Detect which cell encompasses the target text, then output its [x, y] center coordinate. 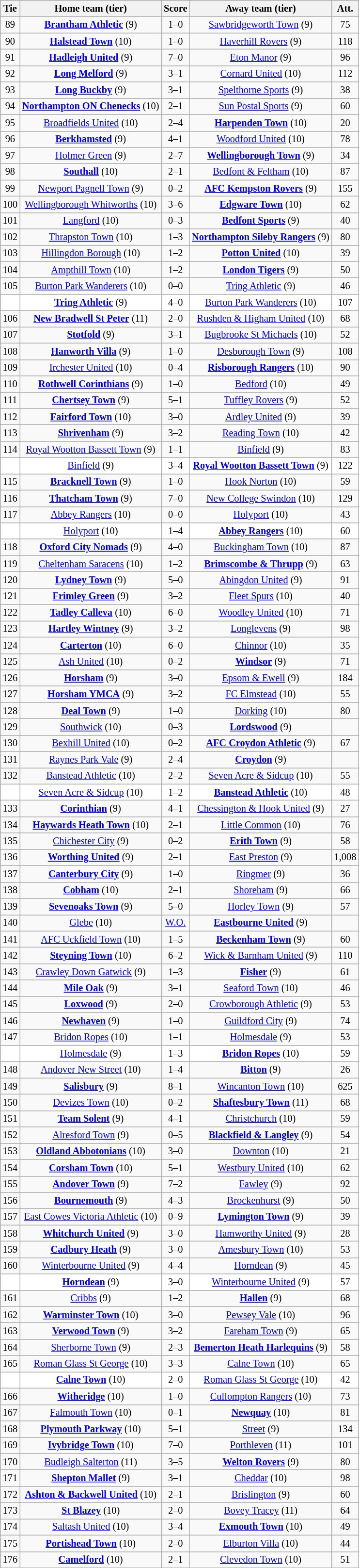
Shepton Mallet (9) [91, 1478]
Northampton Sileby Rangers (9) [261, 237]
143 [10, 972]
170 [10, 1462]
44 [345, 1543]
Buckingham Town (10) [261, 547]
Team Solent (9) [91, 1119]
Corsham Town (10) [91, 1168]
184 [345, 678]
117 [10, 515]
Hadleigh United (9) [91, 57]
Cullompton Rangers (10) [261, 1396]
6–2 [175, 955]
45 [345, 1266]
159 [10, 1249]
156 [10, 1200]
Cornard United (10) [261, 74]
Chinnor (10) [261, 645]
Haywards Heath Town (10) [91, 825]
Lordswood (9) [261, 727]
Desborough Town (9) [261, 351]
176 [10, 1560]
Halstead Town (10) [91, 41]
Horley Town (9) [261, 906]
120 [10, 580]
Long Buckby (9) [91, 90]
144 [10, 988]
21 [345, 1151]
Falmouth Town (10) [91, 1413]
Harpenden Town (10) [261, 123]
East Cowes Victoria Athletic (10) [91, 1217]
111 [10, 400]
Brantham Athletic (9) [91, 25]
Wincanton Town (10) [261, 1086]
67 [345, 743]
Hanworth Villa (9) [91, 351]
Bitton (9) [261, 1070]
Bedford (10) [261, 384]
172 [10, 1494]
Cheltenham Saracens (10) [91, 564]
Shaftesbury Town (11) [261, 1102]
Steyning Town (10) [91, 955]
Wellingborough Town (9) [261, 155]
38 [345, 90]
Ringmer (9) [261, 874]
171 [10, 1478]
76 [345, 825]
158 [10, 1233]
Edgware Town (10) [261, 204]
W.O. [175, 923]
Cribbs (9) [91, 1298]
Sherborne Town (9) [91, 1347]
20 [345, 123]
Abingdon United (9) [261, 580]
AFC Kempston Rovers (9) [261, 188]
Ardley United (9) [261, 417]
0–9 [175, 1217]
106 [10, 319]
Clevedon Town (10) [261, 1560]
Hallen (9) [261, 1298]
Seaford Town (10) [261, 988]
128 [10, 711]
Porthleven (11) [261, 1445]
Tuffley Rovers (9) [261, 400]
148 [10, 1070]
154 [10, 1168]
153 [10, 1151]
147 [10, 1037]
136 [10, 857]
145 [10, 1004]
131 [10, 760]
Cadbury Heath (9) [91, 1249]
Hartley Wintney (9) [91, 629]
Woodford United (10) [261, 139]
Bedfont Sports (9) [261, 221]
New Bradwell St Peter (11) [91, 319]
Hillingdon Borough (10) [91, 253]
1,008 [345, 857]
Woodley United (10) [261, 613]
Crawley Down Gatwick (9) [91, 972]
104 [10, 270]
Irchester United (10) [91, 368]
0–1 [175, 1413]
Bracknell Town (9) [91, 482]
Devizes Town (10) [91, 1102]
Elburton Villa (10) [261, 1543]
8–1 [175, 1086]
27 [345, 809]
100 [10, 204]
Tadley Calleva (10) [91, 613]
63 [345, 564]
Fawley (9) [261, 1184]
Bovey Tracey (11) [261, 1511]
Wick & Barnham United (9) [261, 955]
130 [10, 743]
75 [345, 25]
Berkhamsted (9) [91, 139]
Thrapston Town (10) [91, 237]
102 [10, 237]
Glebe (10) [91, 923]
Spelthorne Sports (9) [261, 90]
Shoreham (9) [261, 890]
Windsor (9) [261, 662]
Ampthill Town (10) [91, 270]
99 [10, 188]
Horsham (9) [91, 678]
Eastbourne United (9) [261, 923]
66 [345, 890]
Cobham (10) [91, 890]
Loxwood (9) [91, 1004]
Haverhill Rovers (9) [261, 41]
Welton Rovers (9) [261, 1462]
Chessington & Hook United (9) [261, 809]
Tie [10, 8]
Fareham Town (9) [261, 1331]
Blackfield & Langley (9) [261, 1135]
51 [345, 1560]
149 [10, 1086]
97 [10, 155]
625 [345, 1086]
Ashton & Backwell United (10) [91, 1494]
Newport Pagnell Town (9) [91, 188]
Epsom & Ewell (9) [261, 678]
2–7 [175, 155]
Sun Postal Sports (9) [261, 106]
152 [10, 1135]
Saltash United (10) [91, 1527]
FC Elmstead (10) [261, 694]
Risborough Rangers (10) [261, 368]
Southwick (10) [91, 727]
Eton Manor (9) [261, 57]
Whitchurch United (9) [91, 1233]
Croydon (9) [261, 760]
151 [10, 1119]
Bexhill United (10) [91, 743]
173 [10, 1511]
Rothwell Corinthians (9) [91, 384]
2–3 [175, 1347]
Beckenham Town (9) [261, 939]
Holmer Green (9) [91, 155]
Thatcham Town (9) [91, 498]
137 [10, 874]
Away team (tier) [261, 8]
174 [10, 1527]
34 [345, 155]
94 [10, 106]
Bugbrooke St Michaels (10) [261, 335]
Score [175, 8]
26 [345, 1070]
Lymington Town (9) [261, 1217]
Southall (10) [91, 172]
93 [10, 90]
89 [10, 25]
New College Swindon (10) [261, 498]
133 [10, 809]
141 [10, 939]
121 [10, 596]
78 [345, 139]
Ash United (10) [91, 662]
Rushden & Higham United (10) [261, 319]
Langford (10) [91, 221]
Alresford Town (9) [91, 1135]
168 [10, 1429]
Portishead Town (10) [91, 1543]
Andover New Street (10) [91, 1070]
127 [10, 694]
3–3 [175, 1364]
Fairford Town (10) [91, 417]
164 [10, 1347]
175 [10, 1543]
Bournemouth (9) [91, 1200]
AFC Croydon Athletic (9) [261, 743]
Verwood Town (9) [91, 1331]
St Blazey (10) [91, 1511]
3–6 [175, 204]
Wellingborough Whitworths (10) [91, 204]
Brockenhurst (9) [261, 1200]
74 [345, 1021]
Home team (tier) [91, 8]
Brislington (9) [261, 1494]
Shrivenham (9) [91, 433]
95 [10, 123]
1–5 [175, 939]
Sevenoaks Town (9) [91, 906]
64 [345, 1511]
Fisher (9) [261, 972]
166 [10, 1396]
Ivybridge Town (10) [91, 1445]
Westbury United (10) [261, 1168]
Northampton ON Chenecks (10) [91, 106]
Hamworthy United (9) [261, 1233]
160 [10, 1266]
2–2 [175, 776]
Erith Town (9) [261, 841]
Street (9) [261, 1429]
132 [10, 776]
150 [10, 1102]
London Tigers (9) [261, 270]
169 [10, 1445]
36 [345, 874]
43 [345, 515]
Camelford (10) [91, 1560]
161 [10, 1298]
Little Common (10) [261, 825]
138 [10, 890]
East Preston (9) [261, 857]
Newhaven (9) [91, 1021]
115 [10, 482]
142 [10, 955]
Bemerton Heath Harlequins (9) [261, 1347]
Oldland Abbotonians (10) [91, 1151]
Deal Town (9) [91, 711]
113 [10, 433]
162 [10, 1315]
Horsham YMCA (9) [91, 694]
Newquay (10) [261, 1413]
Att. [345, 8]
124 [10, 645]
125 [10, 662]
Crowborough Athletic (9) [261, 1004]
140 [10, 923]
Stotfold (9) [91, 335]
Exmouth Town (10) [261, 1527]
Amesbury Town (10) [261, 1249]
116 [10, 498]
4–3 [175, 1200]
Sawbridgeworth Town (9) [261, 25]
105 [10, 286]
83 [345, 449]
Bedfont & Feltham (10) [261, 172]
163 [10, 1331]
Broadfields United (10) [91, 123]
Chichester City (9) [91, 841]
123 [10, 629]
139 [10, 906]
Raynes Park Vale (9) [91, 760]
3–5 [175, 1462]
Dorking (10) [261, 711]
73 [345, 1396]
Reading Town (10) [261, 433]
119 [10, 564]
Budleigh Salterton (11) [91, 1462]
103 [10, 253]
109 [10, 368]
Frimley Green (9) [91, 596]
Downton (10) [261, 1151]
0–5 [175, 1135]
61 [345, 972]
Potton United (10) [261, 253]
126 [10, 678]
146 [10, 1021]
Andover Town (9) [91, 1184]
35 [345, 645]
0–4 [175, 368]
54 [345, 1135]
7–2 [175, 1184]
Witheridge (10) [91, 1396]
Warminster Town (10) [91, 1315]
167 [10, 1413]
Carterton (10) [91, 645]
Brimscombe & Thrupp (9) [261, 564]
Canterbury City (9) [91, 874]
Longlevens (9) [261, 629]
81 [345, 1413]
Long Melford (9) [91, 74]
Worthing United (9) [91, 857]
Plymouth Parkway (10) [91, 1429]
Fleet Spurs (10) [261, 596]
Salisbury (9) [91, 1086]
114 [10, 449]
157 [10, 1217]
Hook Norton (10) [261, 482]
48 [345, 792]
28 [345, 1233]
Pewsey Vale (10) [261, 1315]
Corinthian (9) [91, 809]
Chertsey Town (9) [91, 400]
Mile Oak (9) [91, 988]
Oxford City Nomads (9) [91, 547]
Guildford City (9) [261, 1021]
AFC Uckfield Town (10) [91, 939]
Cheddar (10) [261, 1478]
4–4 [175, 1266]
165 [10, 1364]
135 [10, 841]
Lydney Town (9) [91, 580]
Christchurch (10) [261, 1119]
